Capture the cell that displays the provided text and extract its [x, y] central coordinate. 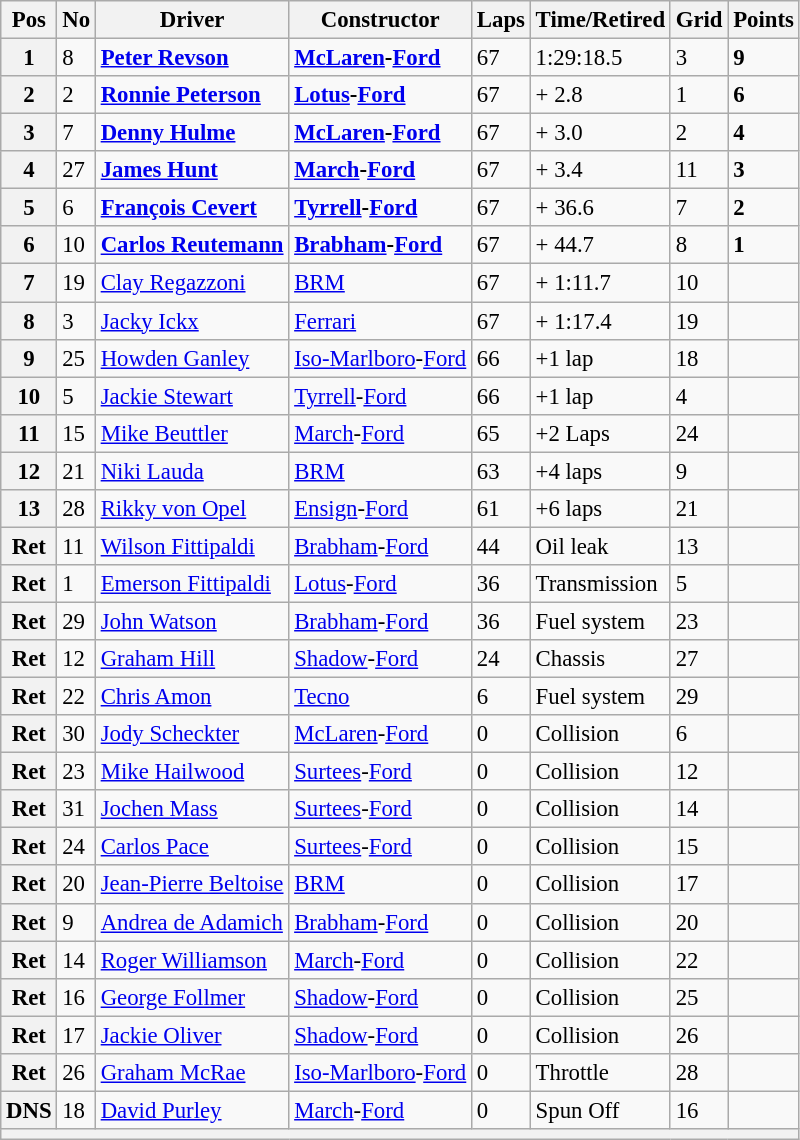
Howden Ganley [192, 358]
Driver [192, 20]
Carlos Pace [192, 847]
Jackie Stewart [192, 396]
Grid [698, 20]
31 [76, 809]
Spun Off [600, 1110]
Roger Williamson [192, 960]
30 [76, 734]
+ 1:11.7 [600, 283]
Oil leak [600, 546]
Mike Beuttler [192, 433]
+ 3.4 [600, 170]
Graham McRae [192, 1073]
Ronnie Peterson [192, 95]
François Cevert [192, 208]
44 [502, 546]
Rikky von Opel [192, 509]
Ferrari [380, 321]
Chassis [600, 659]
Carlos Reutemann [192, 245]
Denny Hulme [192, 133]
1:29:18.5 [600, 58]
Jody Scheckter [192, 734]
+ 1:17.4 [600, 321]
61 [502, 509]
+ 3.0 [600, 133]
John Watson [192, 621]
Peter Revson [192, 58]
Throttle [600, 1073]
Pos [29, 20]
+ 44.7 [600, 245]
Jean-Pierre Beltoise [192, 885]
Transmission [600, 584]
+ 36.6 [600, 208]
Jochen Mass [192, 809]
+ 2.8 [600, 95]
Wilson Fittipaldi [192, 546]
James Hunt [192, 170]
+6 laps [600, 509]
David Purley [192, 1110]
+4 laps [600, 471]
No [76, 20]
Clay Regazzoni [192, 283]
Ensign-Ford [380, 509]
Chris Amon [192, 697]
DNS [29, 1110]
65 [502, 433]
Time/Retired [600, 20]
Emerson Fittipaldi [192, 584]
Jackie Oliver [192, 1035]
Constructor [380, 20]
Niki Lauda [192, 471]
Tecno [380, 697]
Laps [502, 20]
Points [764, 20]
George Follmer [192, 997]
Andrea de Adamich [192, 922]
63 [502, 471]
+2 Laps [600, 433]
Graham Hill [192, 659]
Mike Hailwood [192, 772]
Jacky Ickx [192, 321]
